Extract the [X, Y] coordinate from the center of the cell holding the provided text.  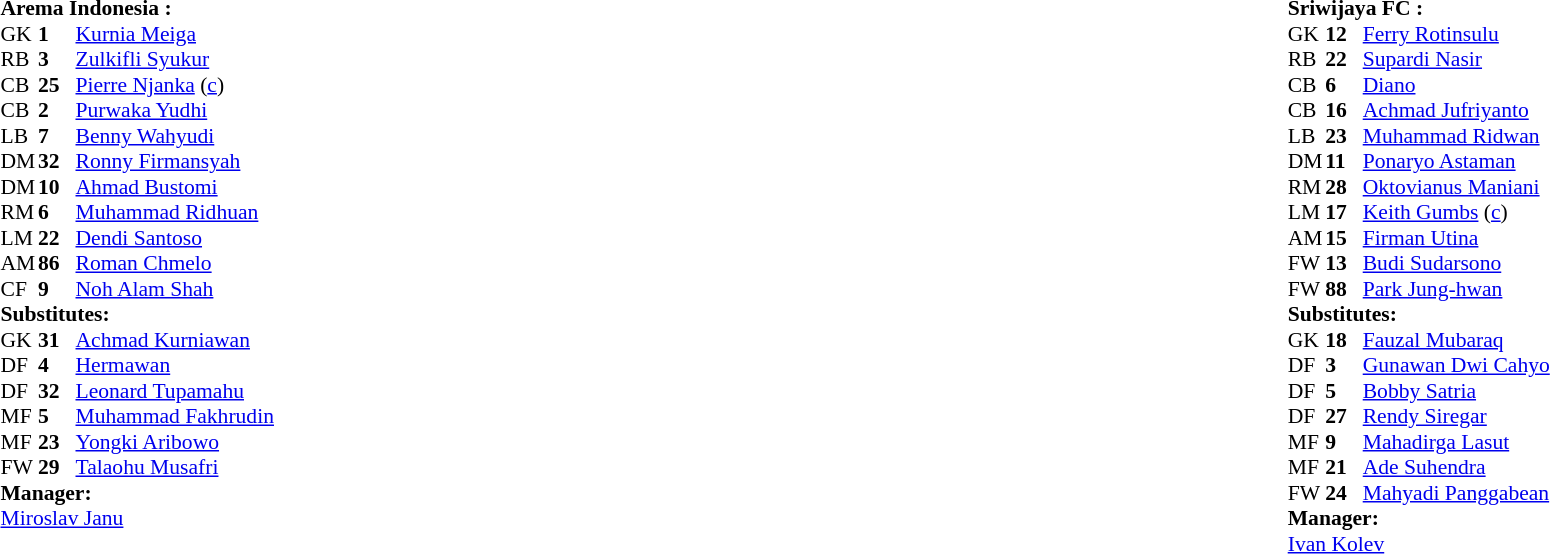
27 [1344, 417]
Mahyadi Panggabean [1456, 493]
Ponaryo Astaman [1456, 161]
Fauzal Mubaraq [1456, 340]
Mahadirga Lasut [1456, 442]
Leonard Tupamahu [175, 391]
Pierre Njanka (c) [175, 85]
Kurnia Meiga [175, 34]
Diano [1456, 85]
18 [1344, 340]
Zulkifli Syukur [175, 59]
Gunawan Dwi Cahyo [1456, 365]
15 [1344, 238]
Rendy Siregar [1456, 417]
11 [1344, 161]
Miroslav Janu [136, 519]
Benny Wahyudi [175, 136]
88 [1344, 289]
25 [57, 85]
16 [1344, 111]
Muhammad Ridwan [1456, 136]
4 [57, 365]
Talaohu Musafri [175, 467]
Ahmad Bustomi [175, 187]
Roman Chmelo [175, 263]
Oktovianus Maniani [1456, 187]
Achmad Kurniawan [175, 340]
Keith Gumbs (c) [1456, 213]
Ronny Firmansyah [175, 161]
Bobby Satria [1456, 391]
31 [57, 340]
Ade Suhendra [1456, 467]
Muhammad Fakhrudin [175, 417]
Achmad Jufriyanto [1456, 111]
Purwaka Yudhi [175, 111]
10 [57, 187]
Noh Alam Shah [175, 289]
29 [57, 467]
28 [1344, 187]
12 [1344, 34]
86 [57, 263]
Muhammad Ridhuan [175, 213]
Supardi Nasir [1456, 59]
CF [19, 289]
Firman Utina [1456, 238]
17 [1344, 213]
21 [1344, 467]
Ferry Rotinsulu [1456, 34]
Park Jung-hwan [1456, 289]
Yongki Aribowo [175, 442]
Dendi Santoso [175, 238]
Budi Sudarsono [1456, 263]
13 [1344, 263]
24 [1344, 493]
2 [57, 111]
Hermawan [175, 365]
1 [57, 34]
7 [57, 136]
